Return [X, Y] of the center of cell containing provided text 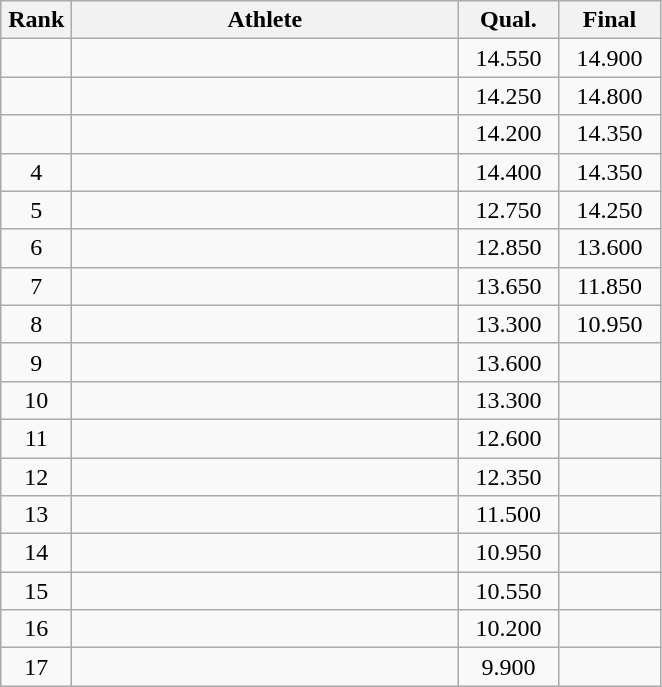
7 [36, 286]
16 [36, 629]
Rank [36, 20]
10.550 [508, 591]
8 [36, 324]
11 [36, 438]
9.900 [508, 667]
12 [36, 477]
14.400 [508, 172]
15 [36, 591]
12.750 [508, 210]
14.550 [508, 58]
12.850 [508, 248]
13.650 [508, 286]
17 [36, 667]
12.600 [508, 438]
12.350 [508, 477]
6 [36, 248]
10 [36, 400]
5 [36, 210]
13 [36, 515]
9 [36, 362]
Final [610, 20]
11.850 [610, 286]
14 [36, 553]
14.200 [508, 134]
10.200 [508, 629]
Athlete [265, 20]
14.900 [610, 58]
Qual. [508, 20]
4 [36, 172]
11.500 [508, 515]
14.800 [610, 96]
